Find where the given text appears and provide that cell's center as [X, Y] coordinate. 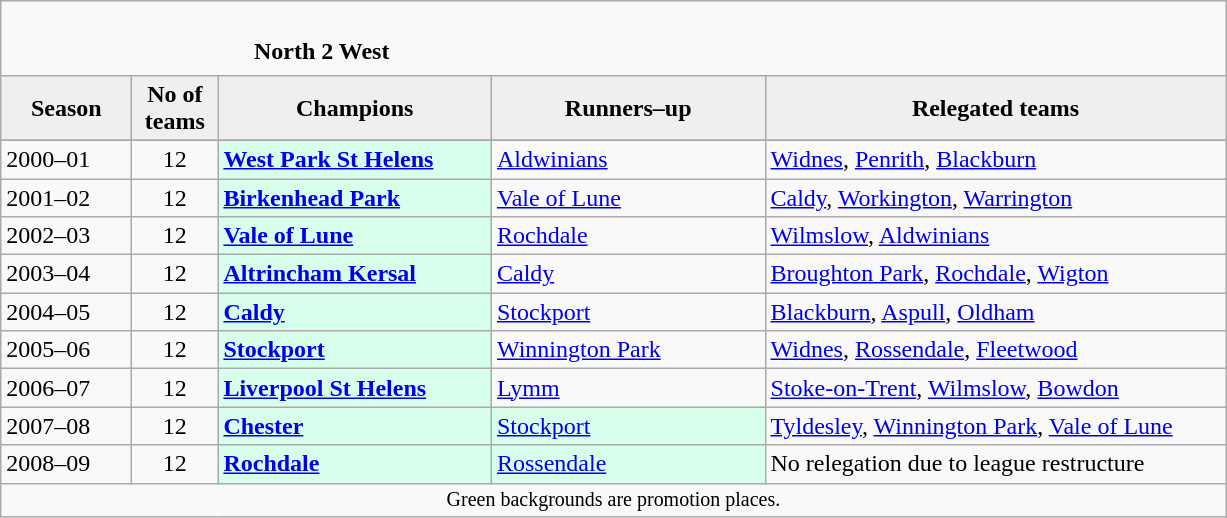
Blackburn, Aspull, Oldham [996, 312]
Stoke-on-Trent, Wilmslow, Bowdon [996, 388]
Champions [355, 108]
2002–03 [66, 236]
2006–07 [66, 388]
2001–02 [66, 197]
2000–01 [66, 159]
2007–08 [66, 426]
2005–06 [66, 350]
Lymm [628, 388]
Birkenhead Park [355, 197]
Tyldesley, Winnington Park, Vale of Lune [996, 426]
Altrincham Kersal [355, 274]
Winnington Park [628, 350]
Rossendale [628, 464]
Widnes, Rossendale, Fleetwood [996, 350]
Runners–up [628, 108]
Relegated teams [996, 108]
No relegation due to league restructure [996, 464]
Caldy, Workington, Warrington [996, 197]
2004–05 [66, 312]
West Park St Helens [355, 159]
Green backgrounds are promotion places. [614, 500]
Widnes, Penrith, Blackburn [996, 159]
Broughton Park, Rochdale, Wigton [996, 274]
Liverpool St Helens [355, 388]
Wilmslow, Aldwinians [996, 236]
2008–09 [66, 464]
2003–04 [66, 274]
Season [66, 108]
Chester [355, 426]
No of teams [175, 108]
Aldwinians [628, 159]
